Return the (x, y) coordinate for the center point of the cell that contains the specified text.  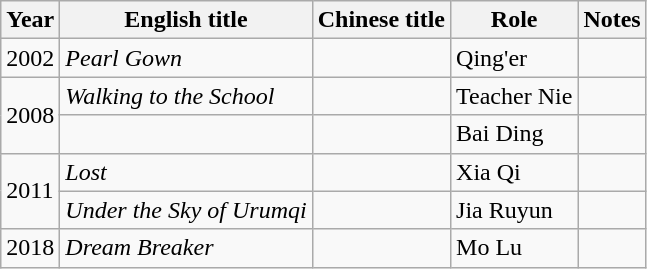
2018 (30, 248)
Under the Sky of Urumqi (186, 210)
Role (514, 20)
Bai Ding (514, 134)
2002 (30, 58)
English title (186, 20)
Xia Qi (514, 172)
2011 (30, 191)
Jia Ruyun (514, 210)
Teacher Nie (514, 96)
Notes (612, 20)
Qing'er (514, 58)
Chinese title (381, 20)
Dream Breaker (186, 248)
Year (30, 20)
Lost (186, 172)
Mo Lu (514, 248)
Walking to the School (186, 96)
Pearl Gown (186, 58)
2008 (30, 115)
